Scan for the cell matching the given text and deliver its (x, y) coordinate at center. 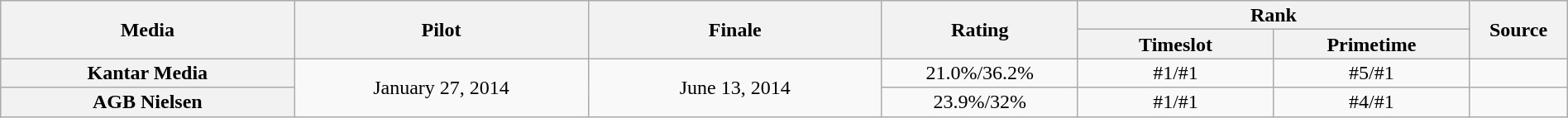
Primetime (1371, 45)
June 13, 2014 (734, 87)
Rating (979, 30)
Timeslot (1176, 45)
Rank (1274, 15)
#4/#1 (1371, 102)
21.0%/36.2% (979, 73)
23.9%/32% (979, 102)
Kantar Media (147, 73)
Media (147, 30)
January 27, 2014 (442, 87)
#5/#1 (1371, 73)
Pilot (442, 30)
AGB Nielsen (147, 102)
Source (1518, 30)
Finale (734, 30)
